Output the [X, Y] coordinate of the center of the cell containing the given text.  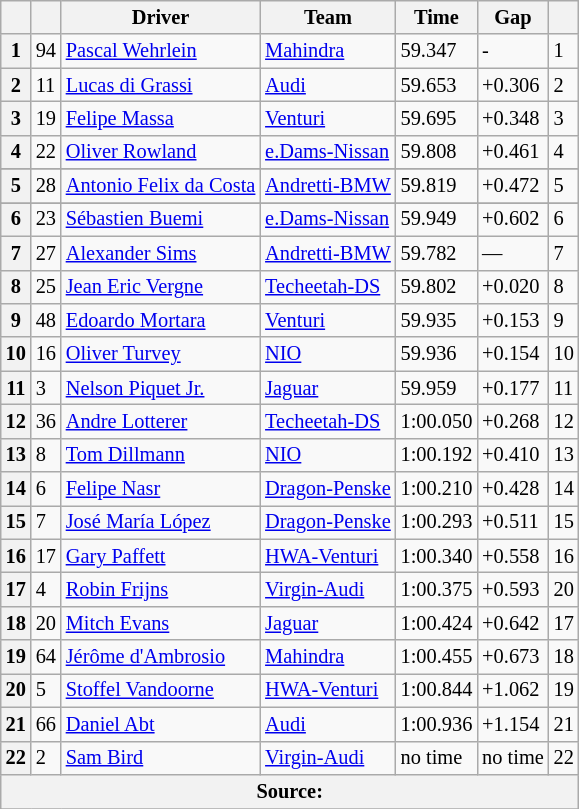
48 [46, 320]
Driver [160, 17]
Sébastien Buemi [160, 219]
59.347 [437, 51]
59.959 [437, 388]
59.782 [437, 253]
25 [46, 287]
+0.428 [512, 489]
Edoardo Mortara [160, 320]
23 [46, 219]
+0.020 [512, 287]
1:00.936 [437, 724]
59.936 [437, 354]
59.819 [437, 186]
+0.410 [512, 455]
Andre Lotterer [160, 421]
Jérôme d'Ambrosio [160, 657]
28 [46, 186]
Time [437, 17]
Source: [290, 791]
Oliver Rowland [160, 152]
59.802 [437, 287]
1:00.455 [437, 657]
59.949 [437, 219]
Gary Paffett [160, 556]
59.935 [437, 320]
+0.642 [512, 623]
José María López [160, 522]
1:00.375 [437, 589]
59.653 [437, 85]
+0.461 [512, 152]
Antonio Felix da Costa [160, 186]
1:00.340 [437, 556]
Gap [512, 17]
Felipe Nasr [160, 489]
Daniel Abt [160, 724]
+0.558 [512, 556]
+0.153 [512, 320]
36 [46, 421]
Mitch Evans [160, 623]
Alexander Sims [160, 253]
Pascal Wehrlein [160, 51]
Tom Dillmann [160, 455]
+1.154 [512, 724]
- [512, 51]
1:00.844 [437, 690]
Robin Frijns [160, 589]
27 [46, 253]
+0.306 [512, 85]
— [512, 253]
+0.154 [512, 354]
Stoffel Vandoorne [160, 690]
Jean Eric Vergne [160, 287]
66 [46, 724]
1:00.192 [437, 455]
94 [46, 51]
Lucas di Grassi [160, 85]
1:00.293 [437, 522]
+0.602 [512, 219]
1:00.424 [437, 623]
+0.472 [512, 186]
+0.177 [512, 388]
1:00.210 [437, 489]
Felipe Massa [160, 118]
+0.673 [512, 657]
64 [46, 657]
Sam Bird [160, 758]
1:00.050 [437, 421]
Team [328, 17]
Nelson Piquet Jr. [160, 388]
+0.348 [512, 118]
Oliver Turvey [160, 354]
+0.268 [512, 421]
59.808 [437, 152]
+0.593 [512, 589]
59.695 [437, 118]
+1.062 [512, 690]
+0.511 [512, 522]
